Extract the (x, y) coordinate from the center of the cell holding the provided text.  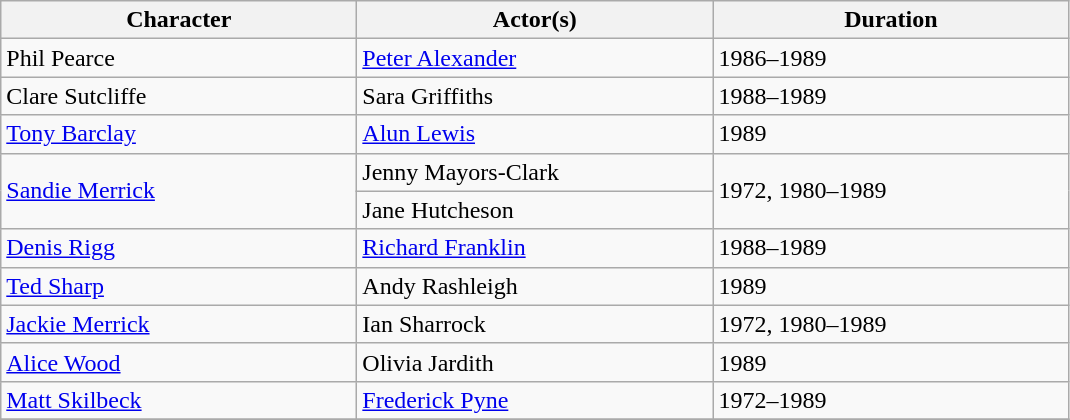
1972–1989 (891, 400)
1986–1989 (891, 58)
Duration (891, 20)
Ian Sharrock (535, 324)
Denis Rigg (179, 248)
Jane Hutcheson (535, 210)
Sandie Merrick (179, 191)
Andy Rashleigh (535, 286)
Alice Wood (179, 362)
Tony Barclay (179, 134)
Alun Lewis (535, 134)
Character (179, 20)
Jenny Mayors-Clark (535, 172)
Jackie Merrick (179, 324)
Phil Pearce (179, 58)
Peter Alexander (535, 58)
Ted Sharp (179, 286)
Frederick Pyne (535, 400)
Sara Griffiths (535, 96)
Actor(s) (535, 20)
Richard Franklin (535, 248)
Matt Skilbeck (179, 400)
Olivia Jardith (535, 362)
Clare Sutcliffe (179, 96)
